Return the (x, y) coordinate for the center point of the cell that contains the specified text.  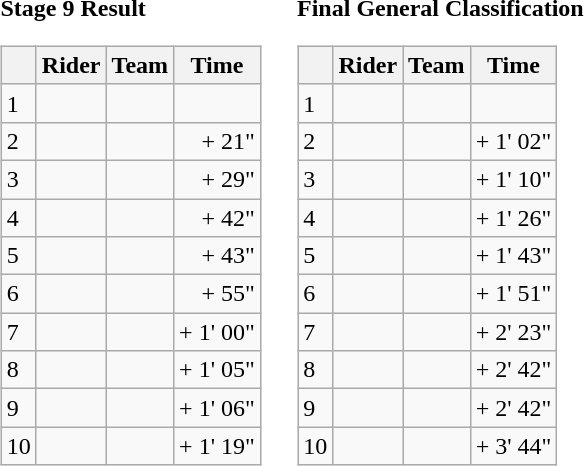
+ 1' 19" (218, 446)
+ 1' 00" (218, 332)
+ 21" (218, 141)
+ 1' 43" (514, 256)
+ 43" (218, 256)
+ 1' 10" (514, 179)
+ 1' 05" (218, 370)
+ 55" (218, 294)
+ 1' 06" (218, 408)
+ 2' 23" (514, 332)
+ 42" (218, 217)
+ 1' 51" (514, 294)
+ 1' 02" (514, 141)
+ 1' 26" (514, 217)
+ 29" (218, 179)
+ 3' 44" (514, 446)
